Scan for the cell matching the given text and deliver its (x, y) coordinate at center. 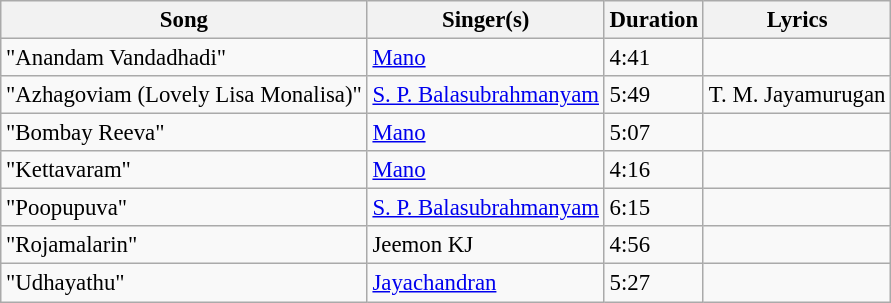
"Azhagoviam (Lovely Lisa Monalisa)" (184, 95)
"Anandam Vandadhadi" (184, 58)
Jayachandran (486, 283)
Duration (654, 20)
T. M. Jayamurugan (796, 95)
"Rojamalarin" (184, 245)
5:49 (654, 95)
5:07 (654, 133)
4:16 (654, 170)
Lyrics (796, 20)
"Bombay Reeva" (184, 133)
Jeemon KJ (486, 245)
"Poopupuva" (184, 208)
Singer(s) (486, 20)
4:56 (654, 245)
Song (184, 20)
4:41 (654, 58)
"Udhayathu" (184, 283)
5:27 (654, 283)
"Kettavaram" (184, 170)
6:15 (654, 208)
